Detect which cell encompasses the target text, then output its [X, Y] center coordinate. 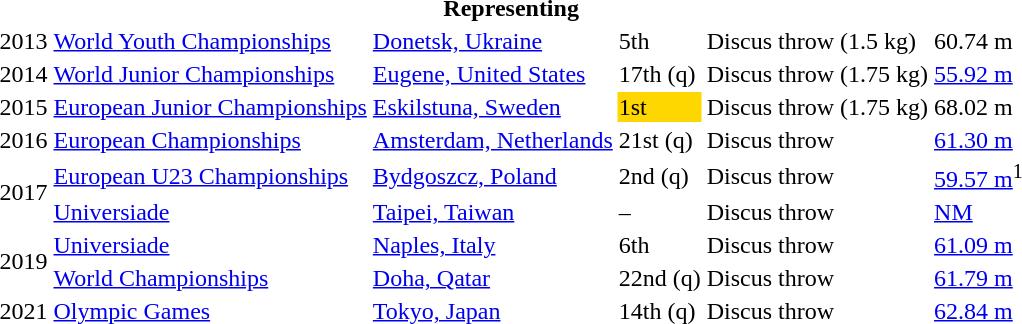
21st (q) [660, 140]
Eugene, United States [492, 74]
5th [660, 41]
Bydgoszcz, Poland [492, 176]
17th (q) [660, 74]
Doha, Qatar [492, 278]
22nd (q) [660, 278]
Amsterdam, Netherlands [492, 140]
European Junior Championships [210, 107]
Donetsk, Ukraine [492, 41]
European U23 Championships [210, 176]
Eskilstuna, Sweden [492, 107]
European Championships [210, 140]
2nd (q) [660, 176]
World Youth Championships [210, 41]
Naples, Italy [492, 245]
1st [660, 107]
Taipei, Taiwan [492, 212]
World Junior Championships [210, 74]
6th [660, 245]
– [660, 212]
World Championships [210, 278]
Discus throw (1.5 kg) [817, 41]
